Pinpoint the cell where the given text exists, returning its (x, y) midpoint coordinate. 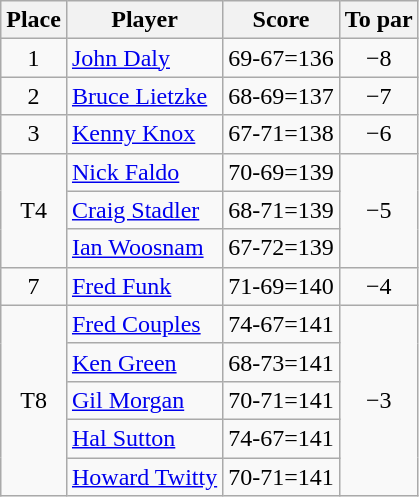
Gil Morgan (144, 400)
2 (34, 96)
T4 (34, 210)
7 (34, 286)
Bruce Lietzke (144, 96)
−6 (378, 134)
−5 (378, 210)
Fred Couples (144, 324)
To par (378, 20)
Craig Stadler (144, 210)
Ken Green (144, 362)
−8 (378, 58)
−7 (378, 96)
John Daly (144, 58)
69-67=136 (282, 58)
Nick Faldo (144, 172)
−3 (378, 400)
−4 (378, 286)
Ian Woosnam (144, 248)
Fred Funk (144, 286)
70-69=139 (282, 172)
68-73=141 (282, 362)
Score (282, 20)
Place (34, 20)
68-71=139 (282, 210)
Howard Twitty (144, 477)
Player (144, 20)
68-69=137 (282, 96)
3 (34, 134)
T8 (34, 400)
71-69=140 (282, 286)
1 (34, 58)
Kenny Knox (144, 134)
67-71=138 (282, 134)
67-72=139 (282, 248)
Hal Sutton (144, 438)
